For the text-containing cell, return its midpoint in (x, y) coordinate format. 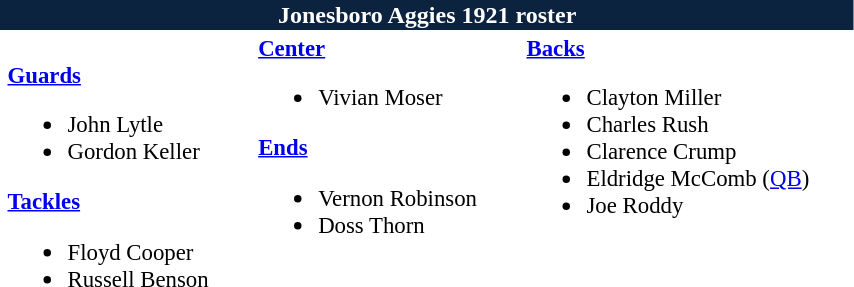
Jonesboro Aggies 1921 roster (427, 15)
